Extract the (x, y) coordinate from the center of the cell holding the provided text.  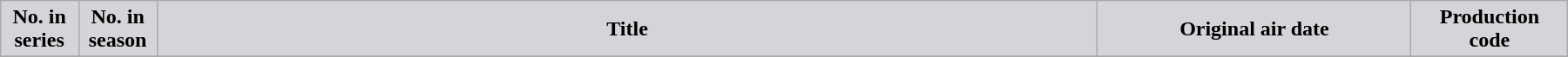
Original air date (1254, 29)
Productioncode (1490, 29)
No. inseason (118, 29)
No. inseries (39, 29)
Title (627, 29)
